Determine the (X, Y) coordinate at the center of the cell enclosing the given text.  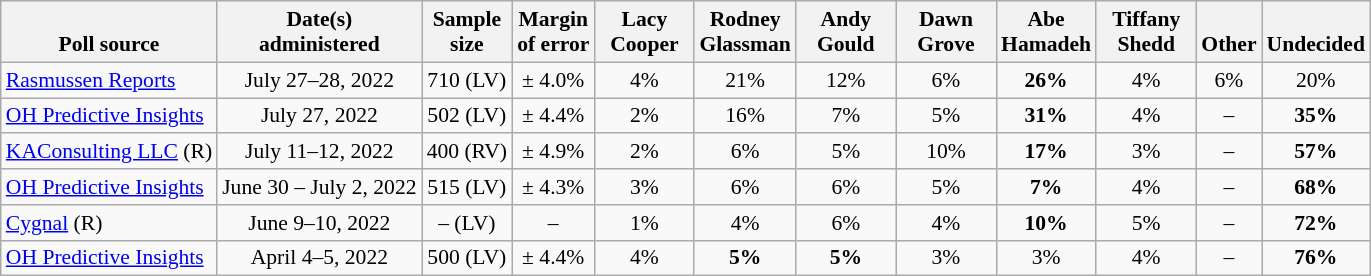
Cygnal (R) (109, 223)
Date(s)administered (319, 32)
April 4–5, 2022 (319, 258)
Rasmussen Reports (109, 80)
76% (1316, 258)
12% (846, 80)
17% (1046, 152)
35% (1316, 116)
AbeHamadeh (1046, 32)
± 4.0% (553, 80)
DawnGrove (946, 32)
AndyGould (846, 32)
TiffanyShedd (1146, 32)
68% (1316, 187)
400 (RV) (468, 152)
1% (644, 223)
Other (1228, 32)
72% (1316, 223)
16% (744, 116)
± 4.9% (553, 152)
21% (744, 80)
Samplesize (468, 32)
515 (LV) (468, 187)
500 (LV) (468, 258)
26% (1046, 80)
July 27, 2022 (319, 116)
± 4.3% (553, 187)
Marginof error (553, 32)
July 11–12, 2022 (319, 152)
710 (LV) (468, 80)
KAConsulting LLC (R) (109, 152)
June 30 – July 2, 2022 (319, 187)
502 (LV) (468, 116)
57% (1316, 152)
RodneyGlassman (744, 32)
July 27–28, 2022 (319, 80)
June 9–10, 2022 (319, 223)
Undecided (1316, 32)
LacyCooper (644, 32)
31% (1046, 116)
20% (1316, 80)
Poll source (109, 32)
– (LV) (468, 223)
